Return (X, Y) of the center of cell containing provided text 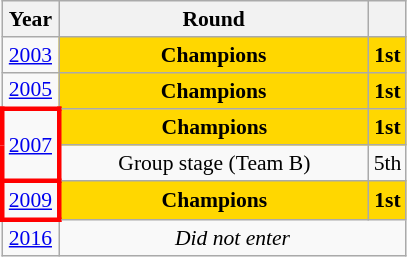
5th (388, 163)
2007 (30, 146)
Group stage (Team B) (214, 163)
2005 (30, 90)
Round (214, 19)
2003 (30, 55)
2009 (30, 200)
2016 (30, 238)
Year (30, 19)
Did not enter (233, 238)
